Pinpoint the cell where the given text exists, returning its [x, y] midpoint coordinate. 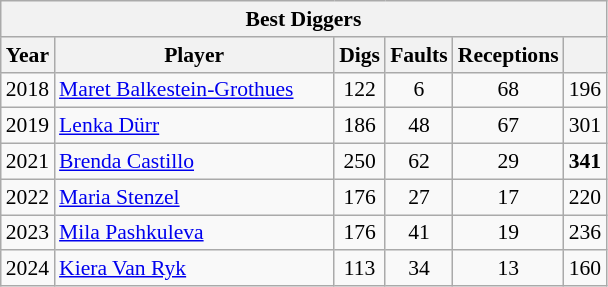
48 [419, 126]
Year [28, 55]
2018 [28, 90]
Brenda Castillo [194, 162]
250 [360, 162]
41 [419, 233]
62 [419, 162]
301 [586, 126]
113 [360, 269]
196 [586, 90]
2024 [28, 269]
34 [419, 269]
2022 [28, 197]
27 [419, 197]
2019 [28, 126]
186 [360, 126]
6 [419, 90]
236 [586, 233]
29 [508, 162]
Kiera Van Ryk [194, 269]
122 [360, 90]
160 [586, 269]
Maret Balkestein-Grothues [194, 90]
Maria Stenzel [194, 197]
Receptions [508, 55]
2023 [28, 233]
220 [586, 197]
19 [508, 233]
67 [508, 126]
Mila Pashkuleva [194, 233]
2021 [28, 162]
68 [508, 90]
Lenka Dürr [194, 126]
Digs [360, 55]
Best Diggers [304, 19]
13 [508, 269]
Faults [419, 55]
17 [508, 197]
341 [586, 162]
Player [194, 55]
